Detect which cell encompasses the target text, then output its (X, Y) center coordinate. 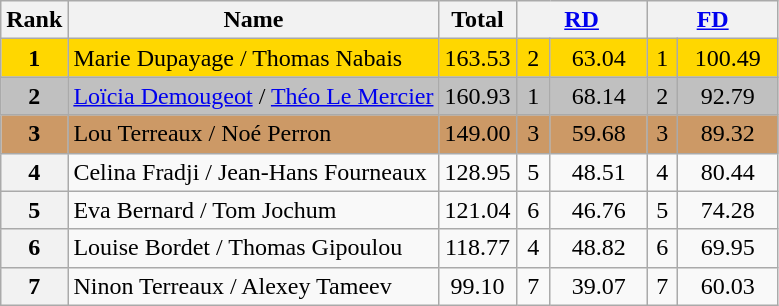
59.68 (598, 134)
92.79 (728, 96)
121.04 (478, 210)
163.53 (478, 58)
68.14 (598, 96)
160.93 (478, 96)
RD (582, 20)
48.51 (598, 172)
149.00 (478, 134)
63.04 (598, 58)
80.44 (728, 172)
89.32 (728, 134)
48.82 (598, 248)
100.49 (728, 58)
Lou Terreaux / Noé Perron (254, 134)
60.03 (728, 286)
74.28 (728, 210)
Loïcia Demougeot / Théo Le Mercier (254, 96)
Ninon Terreaux / Alexey Tameev (254, 286)
Rank (34, 20)
128.95 (478, 172)
Total (478, 20)
Eva Bernard / Tom Jochum (254, 210)
99.10 (478, 286)
46.76 (598, 210)
69.95 (728, 248)
FD (712, 20)
Celina Fradji / Jean-Hans Fourneaux (254, 172)
Louise Bordet / Thomas Gipoulou (254, 248)
118.77 (478, 248)
Name (254, 20)
Marie Dupayage / Thomas Nabais (254, 58)
39.07 (598, 286)
